Detect which cell encompasses the target text, then output its [x, y] center coordinate. 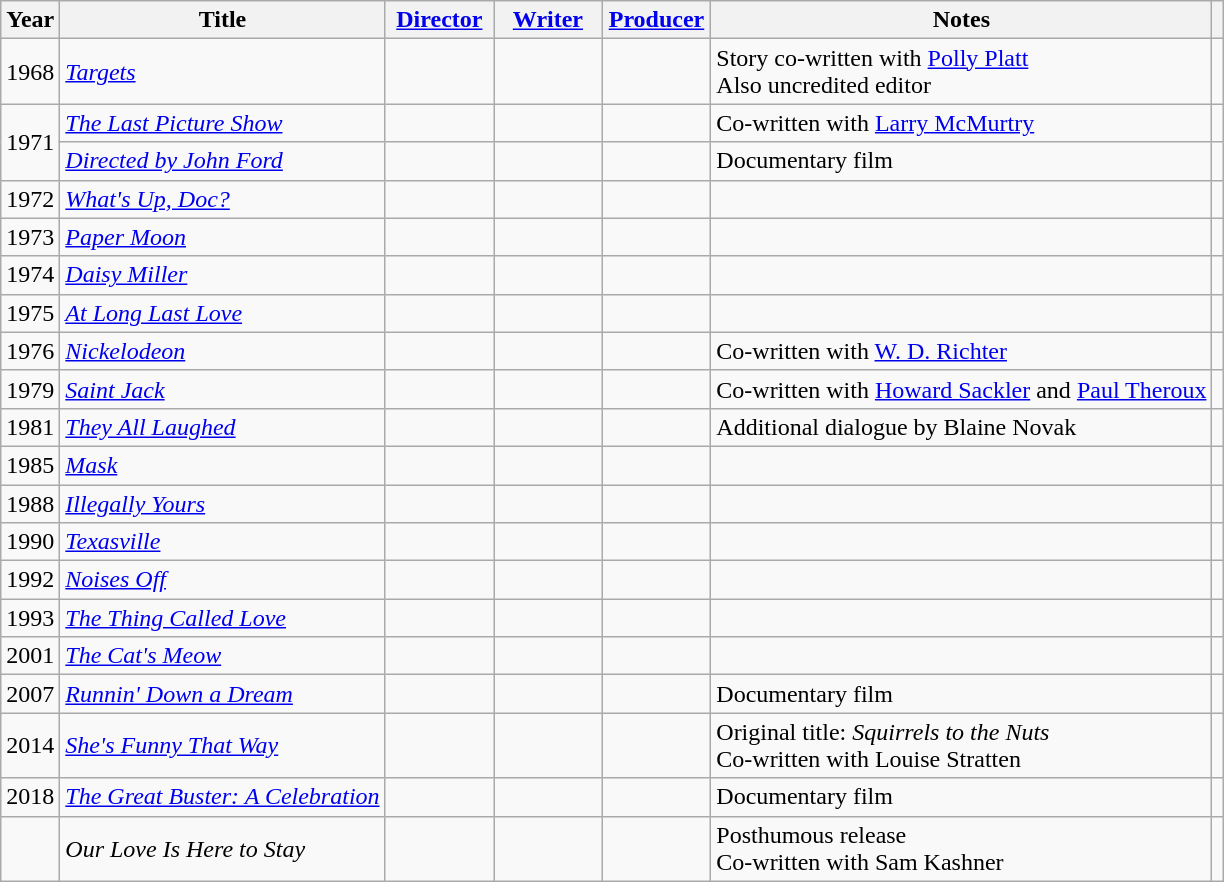
Story co-written with Polly PlattAlso uncredited editor [962, 72]
1985 [30, 465]
Noises Off [222, 580]
1988 [30, 503]
2018 [30, 797]
Producer [656, 20]
1972 [30, 199]
Writer [548, 20]
1975 [30, 313]
1981 [30, 427]
The Last Picture Show [222, 123]
Director [440, 20]
Our Love Is Here to Stay [222, 848]
Directed by John Ford [222, 161]
The Cat's Meow [222, 656]
They All Laughed [222, 427]
She's Funny That Way [222, 746]
Targets [222, 72]
1990 [30, 542]
2007 [30, 694]
1992 [30, 580]
At Long Last Love [222, 313]
2014 [30, 746]
Original title: Squirrels to the NutsCo-written with Louise Stratten [962, 746]
Illegally Yours [222, 503]
Daisy Miller [222, 275]
Co-written with W. D. Richter [962, 351]
Nickelodeon [222, 351]
1993 [30, 618]
Co-written with Larry McMurtry [962, 123]
1974 [30, 275]
The Thing Called Love [222, 618]
Mask [222, 465]
The Great Buster: A Celebration [222, 797]
Paper Moon [222, 237]
Year [30, 20]
1968 [30, 72]
1976 [30, 351]
1979 [30, 389]
Title [222, 20]
1973 [30, 237]
Posthumous releaseCo-written with Sam Kashner [962, 848]
Additional dialogue by Blaine Novak [962, 427]
Co-written with Howard Sackler and Paul Theroux [962, 389]
Saint Jack [222, 389]
Notes [962, 20]
Runnin' Down a Dream [222, 694]
1971 [30, 142]
Texasville [222, 542]
2001 [30, 656]
What's Up, Doc? [222, 199]
